Pinpoint the cell where the given text exists, returning its (x, y) midpoint coordinate. 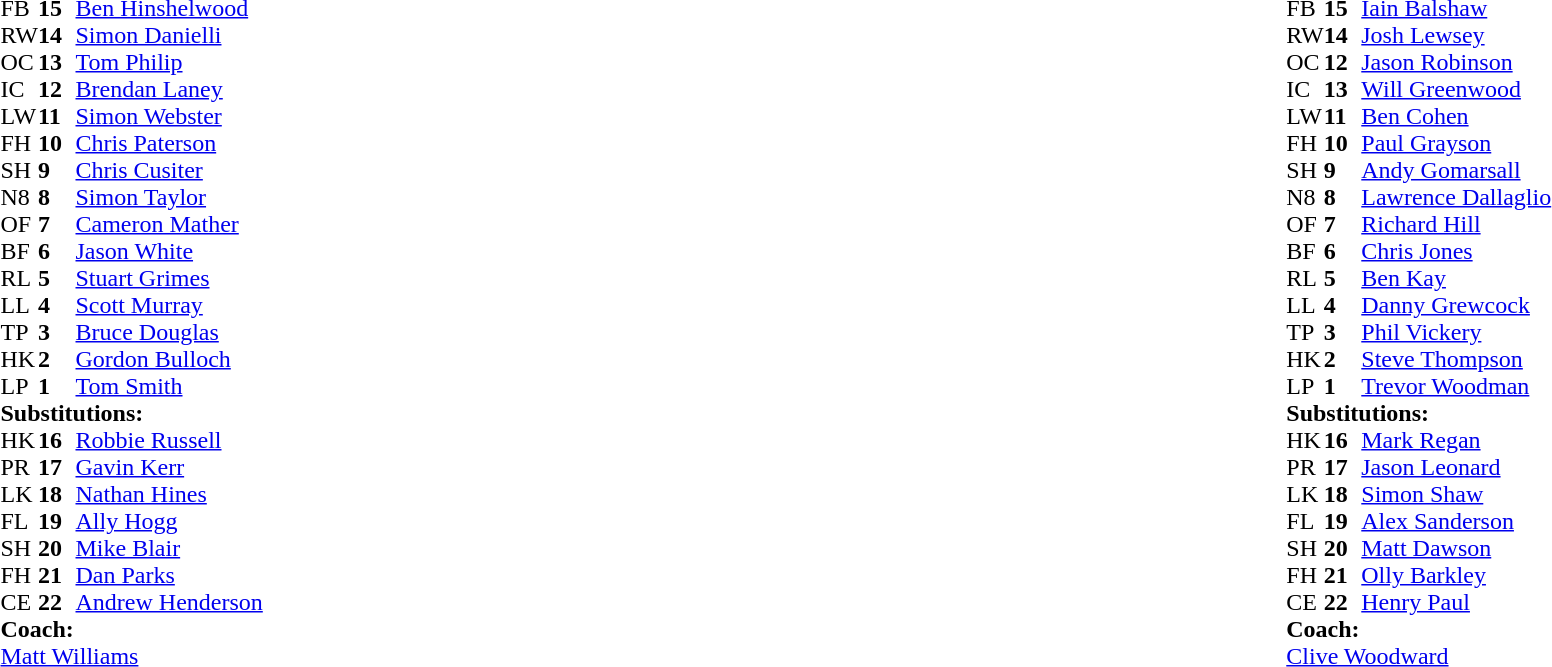
Ally Hogg (170, 522)
Gavin Kerr (170, 468)
Simon Taylor (170, 198)
Bruce Douglas (170, 332)
Stuart Grimes (170, 278)
Tom Smith (170, 386)
Brendan Laney (170, 90)
Richard Hill (1456, 224)
Matt Dawson (1456, 548)
Alex Sanderson (1456, 522)
Olly Barkley (1456, 576)
Chris Jones (1456, 252)
Scott Murray (170, 306)
Robbie Russell (170, 440)
Jason Robinson (1456, 62)
Paul Grayson (1456, 144)
Henry Paul (1456, 602)
Gordon Bulloch (170, 360)
Dan Parks (170, 576)
Lawrence Dallaglio (1456, 198)
Simon Shaw (1456, 494)
Chris Cusiter (170, 170)
Steve Thompson (1456, 360)
Simon Danielli (170, 36)
Andy Gomarsall (1456, 170)
Jason White (170, 252)
Ben Cohen (1456, 116)
Mark Regan (1456, 440)
Nathan Hines (170, 494)
Chris Paterson (170, 144)
Will Greenwood (1456, 90)
Tom Philip (170, 62)
Simon Webster (170, 116)
Phil Vickery (1456, 332)
Mike Blair (170, 548)
Jason Leonard (1456, 468)
Danny Grewcock (1456, 306)
Cameron Mather (170, 224)
Andrew Henderson (170, 602)
Trevor Woodman (1456, 386)
Josh Lewsey (1456, 36)
Ben Kay (1456, 278)
